Return the [x, y] coordinate for the center point of the cell that contains the specified text.  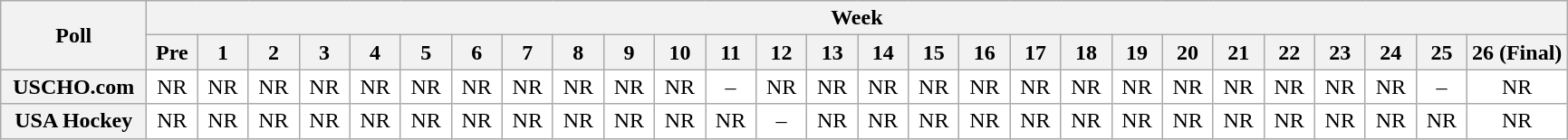
13 [832, 52]
Week [857, 18]
1 [223, 52]
15 [934, 52]
23 [1340, 52]
11 [730, 52]
21 [1238, 52]
Pre [172, 52]
16 [985, 52]
22 [1289, 52]
5 [426, 52]
9 [629, 52]
USCHO.com [74, 87]
7 [527, 52]
12 [782, 52]
3 [324, 52]
8 [578, 52]
6 [476, 52]
Poll [74, 35]
17 [1035, 52]
19 [1137, 52]
10 [679, 52]
USA Hockey [74, 121]
25 [1441, 52]
20 [1188, 52]
18 [1086, 52]
24 [1390, 52]
4 [375, 52]
14 [883, 52]
2 [274, 52]
26 (Final) [1516, 52]
